For the text-containing cell, return its midpoint in [X, Y] coordinate format. 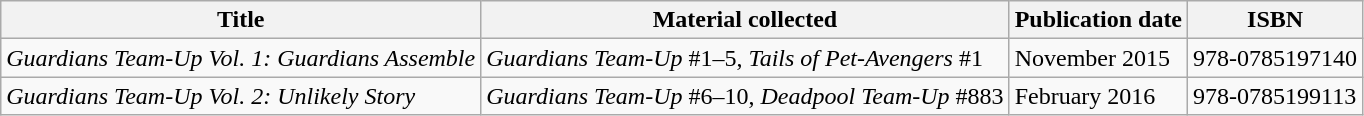
Guardians Team-Up Vol. 1: Guardians Assemble [241, 58]
ISBN [1276, 20]
November 2015 [1098, 58]
978-0785197140 [1276, 58]
Guardians Team-Up #1–5, Tails of Pet-Avengers #1 [745, 58]
Guardians Team-Up Vol. 2: Unlikely Story [241, 96]
Material collected [745, 20]
Title [241, 20]
Guardians Team-Up #6–10, Deadpool Team-Up #883 [745, 96]
978-0785199113 [1276, 96]
Publication date [1098, 20]
February 2016 [1098, 96]
